Search for the cell housing the specified text and yield its (X, Y) center coordinate. 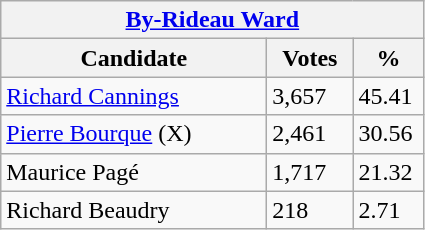
21.32 (388, 172)
1,717 (310, 172)
Votes (310, 58)
Richard Cannings (134, 96)
Richard Beaudry (134, 210)
Candidate (134, 58)
By-Rideau Ward (212, 20)
% (388, 58)
Maurice Pagé (134, 172)
2.71 (388, 210)
218 (310, 210)
30.56 (388, 134)
2,461 (310, 134)
3,657 (310, 96)
Pierre Bourque (X) (134, 134)
45.41 (388, 96)
